For the text-containing cell, return its midpoint in (X, Y) coordinate format. 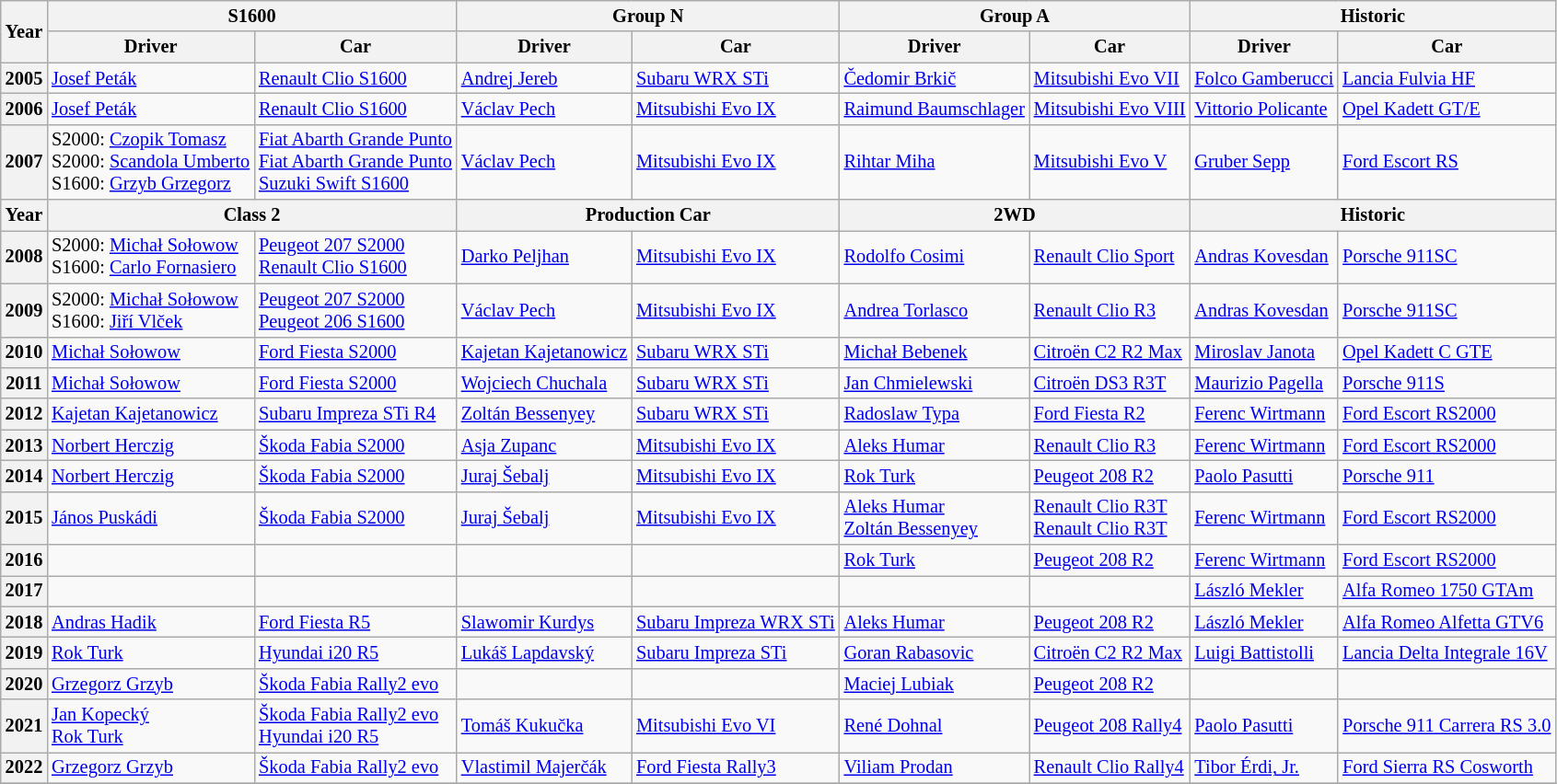
Slawomir Kurdys (544, 622)
Subaru Impreza WRX STi (735, 622)
Raimund Baumschlager (935, 109)
Asja Zupanc (544, 445)
Gruber Sepp (1263, 162)
2020 (24, 684)
2019 (24, 652)
Renault Clio Rally4 (1110, 767)
Rihtar Miha (935, 162)
2010 (24, 352)
Peugeot 207 S2000 Peugeot 206 S1600 (355, 310)
2021 (24, 726)
Jan Kopecký Rok Turk (151, 726)
2017 (24, 591)
Production Car (648, 215)
Ford Escort RS (1447, 162)
2011 (24, 383)
Alfa Romeo 1750 GTAm (1447, 591)
2008 (24, 257)
2012 (24, 414)
Porsche 911 (1447, 476)
Opel Kadett C GTE (1447, 352)
Hyundai i20 R5 (355, 652)
Michał Bebenek (935, 352)
Mitsubishi Evo V (1110, 162)
Wojciech Chuchala (544, 383)
Vlastimil Majerčák (544, 767)
Rodolfo Cosimi (935, 257)
René Dohnal (935, 726)
Renault Clio Sport (1110, 257)
Lancia Delta Integrale 16V (1447, 652)
Alfa Romeo Alfetta GTV6 (1447, 622)
Porsche 911S (1447, 383)
2013 (24, 445)
Fiat Abarth Grande Punto Fiat Abarth Grande Punto Suzuki Swift S1600 (355, 162)
Subaru Impreza STi R4 (355, 414)
S2000: Michał Sołowow S1600: Carlo Fornasiero (151, 257)
2WD (1015, 215)
Mitsubishi Evo VIII (1110, 109)
Škoda Fabia Rally2 evo Hyundai i20 R5 (355, 726)
Group N (648, 16)
2022 (24, 767)
Aleks Humar Zoltán Bessenyey (935, 518)
2007 (24, 162)
2006 (24, 109)
Zoltán Bessenyey (544, 414)
Group A (1015, 16)
Ford Fiesta R5 (355, 622)
2016 (24, 560)
Tibor Érdi, Jr. (1263, 767)
2009 (24, 310)
Miroslav Janota (1263, 352)
Peugeot 207 S2000 Renault Clio S1600 (355, 257)
2014 (24, 476)
Andrej Jereb (544, 78)
2015 (24, 518)
S2000: Czopik Tomasz S2000: Scandola Umberto S1600: Grzyb Grzegorz (151, 162)
S1600 (252, 16)
Lancia Fulvia HF (1447, 78)
Viliam Prodan (935, 767)
Tomáš Kukučka (544, 726)
Opel Kadett GT/E (1447, 109)
Jan Chmielewski (935, 383)
Luigi Battistolli (1263, 652)
Darko Peljhan (544, 257)
Folco Gamberucci (1263, 78)
Peugeot 208 Rally4 (1110, 726)
2005 (24, 78)
Subaru Impreza STi (735, 652)
Ford Sierra RS Cosworth (1447, 767)
Vittorio Policante (1263, 109)
Goran Rabasovic (935, 652)
Renault Clio R3T Renault Clio R3T (1110, 518)
Čedomir Brkič (935, 78)
Radoslaw Typa (935, 414)
Mitsubishi Evo VI (735, 726)
Ford Fiesta R2 (1110, 414)
Andras Hadik (151, 622)
Mitsubishi Evo VII (1110, 78)
Maurizio Pagella (1263, 383)
Lukáš Lapdavský (544, 652)
Andrea Torlasco (935, 310)
Class 2 (252, 215)
2018 (24, 622)
János Puskádi (151, 518)
Porsche 911 Carrera RS 3.0 (1447, 726)
S2000: Michał Sołowow S1600: Jiří Vlček (151, 310)
Ford Fiesta Rally3 (735, 767)
Citroën DS3 R3T (1110, 383)
Maciej Lubiak (935, 684)
